Identify which cell holds the provided text, then report its (x, y) central coordinate. 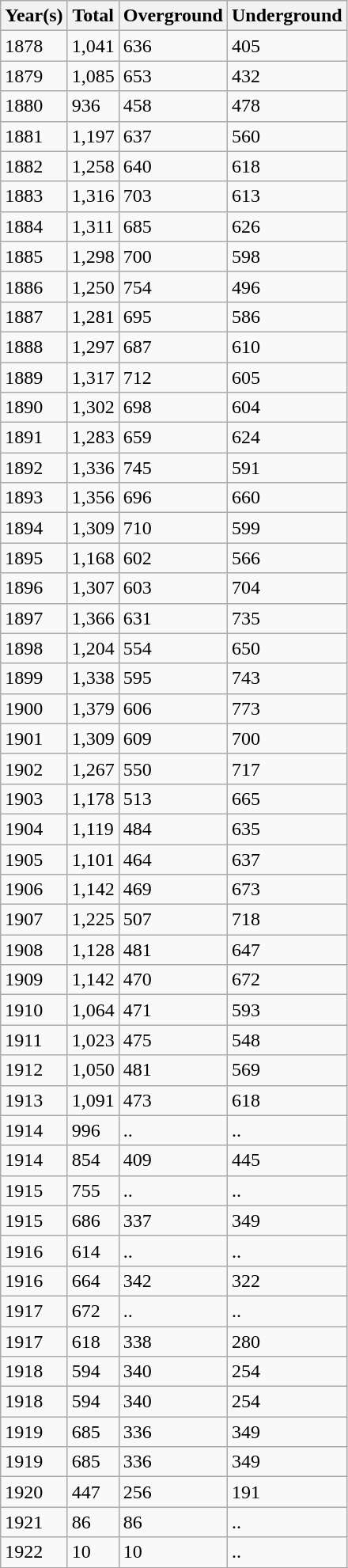
609 (172, 738)
1,197 (93, 136)
1,316 (93, 196)
1879 (34, 76)
566 (286, 558)
1,041 (93, 46)
712 (172, 378)
1921 (34, 1522)
604 (286, 408)
595 (172, 678)
484 (172, 829)
1892 (34, 468)
673 (286, 890)
698 (172, 408)
704 (286, 588)
1882 (34, 166)
1,356 (93, 498)
1913 (34, 1100)
1885 (34, 256)
Total (93, 16)
1903 (34, 799)
640 (172, 166)
469 (172, 890)
1893 (34, 498)
1,267 (93, 769)
1900 (34, 708)
610 (286, 347)
593 (286, 1010)
660 (286, 498)
478 (286, 106)
473 (172, 1100)
703 (172, 196)
1890 (34, 408)
548 (286, 1040)
280 (286, 1342)
1,298 (93, 256)
1883 (34, 196)
1,281 (93, 317)
586 (286, 317)
773 (286, 708)
695 (172, 317)
458 (172, 106)
1,366 (93, 618)
686 (93, 1221)
1899 (34, 678)
1,225 (93, 920)
936 (93, 106)
1891 (34, 438)
Overground (172, 16)
650 (286, 648)
1912 (34, 1070)
1902 (34, 769)
665 (286, 799)
599 (286, 528)
1,297 (93, 347)
432 (286, 76)
754 (172, 287)
1884 (34, 226)
631 (172, 618)
1878 (34, 46)
636 (172, 46)
560 (286, 136)
1,128 (93, 950)
1906 (34, 890)
1905 (34, 859)
591 (286, 468)
717 (286, 769)
1,064 (93, 1010)
513 (172, 799)
602 (172, 558)
569 (286, 1070)
1889 (34, 378)
687 (172, 347)
613 (286, 196)
664 (93, 1281)
735 (286, 618)
1904 (34, 829)
554 (172, 648)
1920 (34, 1492)
191 (286, 1492)
1886 (34, 287)
1,307 (93, 588)
405 (286, 46)
1,317 (93, 378)
635 (286, 829)
1881 (34, 136)
598 (286, 256)
1,338 (93, 678)
718 (286, 920)
1895 (34, 558)
1,101 (93, 859)
1922 (34, 1552)
496 (286, 287)
1901 (34, 738)
337 (172, 1221)
1896 (34, 588)
1888 (34, 347)
743 (286, 678)
1,311 (93, 226)
647 (286, 950)
1,250 (93, 287)
614 (93, 1251)
Year(s) (34, 16)
322 (286, 1281)
1,283 (93, 438)
1,050 (93, 1070)
1880 (34, 106)
338 (172, 1342)
1910 (34, 1010)
1,091 (93, 1100)
475 (172, 1040)
447 (93, 1492)
1,178 (93, 799)
1,168 (93, 558)
1894 (34, 528)
342 (172, 1281)
1898 (34, 648)
1,204 (93, 648)
1,023 (93, 1040)
745 (172, 468)
755 (93, 1190)
624 (286, 438)
696 (172, 498)
Underground (286, 16)
605 (286, 378)
471 (172, 1010)
710 (172, 528)
550 (172, 769)
1,119 (93, 829)
1897 (34, 618)
470 (172, 980)
1907 (34, 920)
507 (172, 920)
996 (93, 1130)
1,302 (93, 408)
603 (172, 588)
464 (172, 859)
854 (93, 1160)
659 (172, 438)
1909 (34, 980)
1,336 (93, 468)
606 (172, 708)
1908 (34, 950)
653 (172, 76)
409 (172, 1160)
256 (172, 1492)
1,379 (93, 708)
1,258 (93, 166)
445 (286, 1160)
626 (286, 226)
1887 (34, 317)
1,085 (93, 76)
1911 (34, 1040)
